Search for the cell housing the specified text and yield its [x, y] center coordinate. 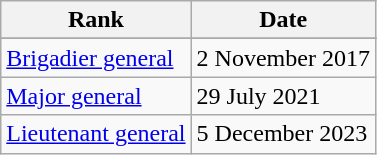
Lieutenant general [96, 134]
Major general [96, 96]
5 December 2023 [283, 134]
Brigadier general [96, 58]
Rank [96, 20]
2 November 2017 [283, 58]
29 July 2021 [283, 96]
Date [283, 20]
